Identify which cell holds the provided text, then report its [x, y] central coordinate. 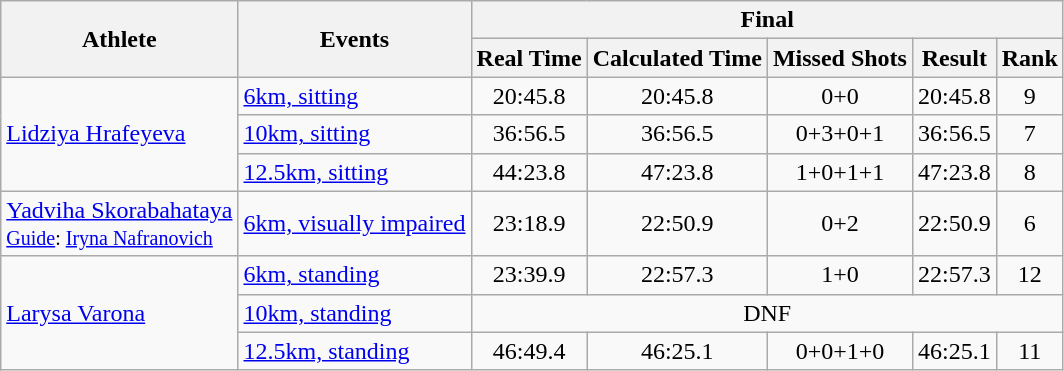
0+0+1+0 [840, 351]
23:18.9 [529, 224]
1+0 [840, 275]
Real Time [529, 58]
0+2 [840, 224]
Rank [1030, 58]
6km, standing [354, 275]
Events [354, 39]
10km, sitting [354, 134]
6km, visually impaired [354, 224]
Calculated Time [677, 58]
11 [1030, 351]
Larysa Varona [120, 313]
12.5km, standing [354, 351]
46:49.4 [529, 351]
Lidziya Hrafeyeva [120, 134]
Missed Shots [840, 58]
0+3+0+1 [840, 134]
12 [1030, 275]
Final [767, 20]
12.5km, sitting [354, 172]
Result [954, 58]
44:23.8 [529, 172]
Yadviha SkorabahatayaGuide: Iryna Nafranovich [120, 224]
0+0 [840, 96]
6 [1030, 224]
10km, standing [354, 313]
7 [1030, 134]
Athlete [120, 39]
23:39.9 [529, 275]
6km, sitting [354, 96]
1+0+1+1 [840, 172]
9 [1030, 96]
8 [1030, 172]
DNF [767, 313]
